Detect which cell encompasses the target text, then output its (x, y) center coordinate. 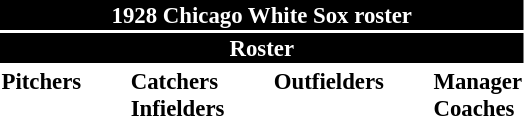
1928 Chicago White Sox roster (262, 15)
Roster (262, 48)
